Locate the cell with the specified text and output its [x, y] center coordinate. 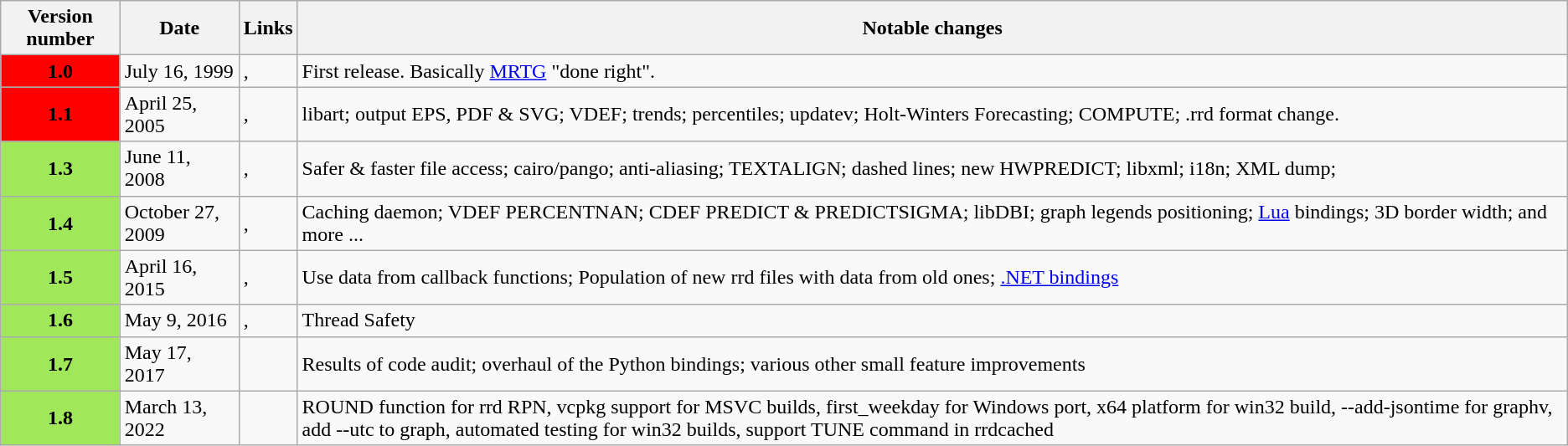
March 13, 2022 [179, 418]
1.1 [60, 114]
1.4 [60, 223]
July 16, 1999 [179, 71]
Safer & faster file access; cairo/pango; anti-aliasing; TEXTALIGN; dashed lines; new HWPREDICT; libxml; i18n; XML dump; [932, 169]
April 25, 2005 [179, 114]
1.3 [60, 169]
May 17, 2017 [179, 363]
1.0 [60, 71]
libart; output EPS, PDF & SVG; VDEF; trends; percentiles; updatev; Holt-Winters Forecasting; COMPUTE; .rrd format change. [932, 114]
1.5 [60, 278]
Caching daemon; VDEF PERCENTNAN; CDEF PREDICT & PREDICTSIGMA; libDBI; graph legends positioning; Lua bindings; 3D border width; and more ... [932, 223]
Use data from callback functions; Population of new rrd files with data from old ones; .NET bindings [932, 278]
1.8 [60, 418]
Version number [60, 28]
Date [179, 28]
Links [268, 28]
June 11, 2008 [179, 169]
April 16, 2015 [179, 278]
May 9, 2016 [179, 320]
1.6 [60, 320]
Results of code audit; overhaul of the Python bindings; various other small feature improvements [932, 363]
October 27, 2009 [179, 223]
First release. Basically MRTG "done right". [932, 71]
Thread Safety [932, 320]
Notable changes [932, 28]
1.7 [60, 363]
